Return [x, y] of the center of cell containing provided text 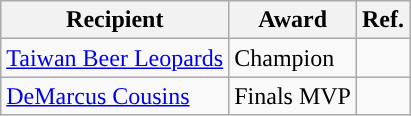
DeMarcus Cousins [115, 96]
Champion [293, 58]
Ref. [382, 20]
Recipient [115, 20]
Award [293, 20]
Finals MVP [293, 96]
Taiwan Beer Leopards [115, 58]
